Return (X, Y) of the center of cell containing provided text 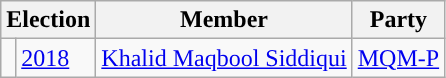
Member (224, 20)
2018 (56, 58)
Khalid Maqbool Siddiqui (224, 58)
MQM-P (398, 58)
Election (48, 20)
Party (398, 20)
